From the cell containing the given text, extract its center point as [X, Y] coordinate. 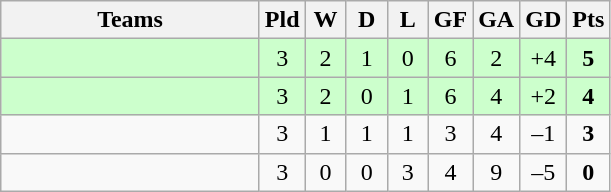
–1 [544, 134]
–5 [544, 172]
W [326, 20]
GA [496, 20]
5 [588, 58]
L [408, 20]
Pts [588, 20]
Teams [130, 20]
Pld [282, 20]
D [366, 20]
GF [450, 20]
GD [544, 20]
9 [496, 172]
+4 [544, 58]
+2 [544, 96]
